Determine the (X, Y) coordinate at the center of the cell enclosing the given text.  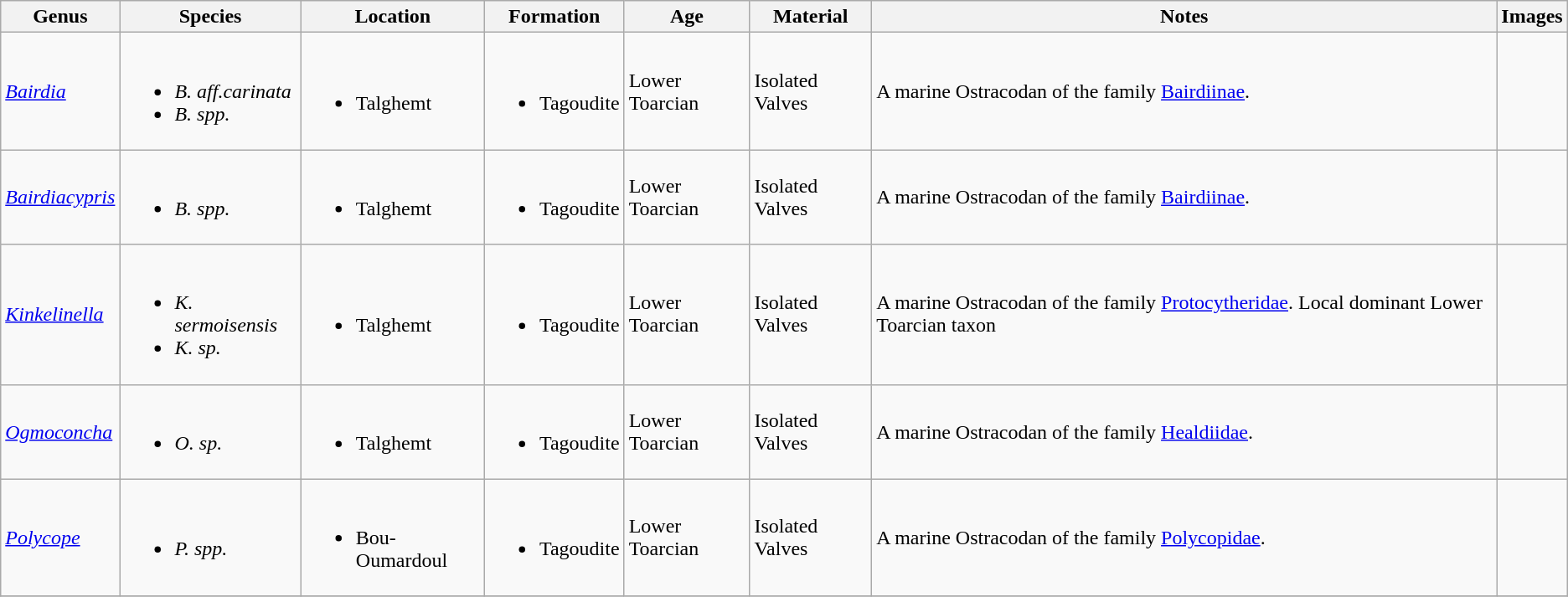
B. aff.carinataB. spp. (210, 91)
Polycope (60, 538)
A marine Ostracodan of the family Polycopidae. (1184, 538)
Formation (554, 17)
A marine Ostracodan of the family Protocytheridae. Local dominant Lower Toarcian taxon (1184, 315)
P. spp. (210, 538)
Species (210, 17)
A marine Ostracodan of the family Healdiidae. (1184, 432)
Bou-Oumardoul (392, 538)
Location (392, 17)
Genus (60, 17)
Images (1532, 17)
Bairdia (60, 91)
Notes (1184, 17)
K. sermoisensisK. sp. (210, 315)
B. spp. (210, 198)
Kinkelinella (60, 315)
Ogmoconcha (60, 432)
O. sp. (210, 432)
Age (687, 17)
Bairdiacypris (60, 198)
Material (811, 17)
